Identify which cell holds the provided text, then report its [x, y] central coordinate. 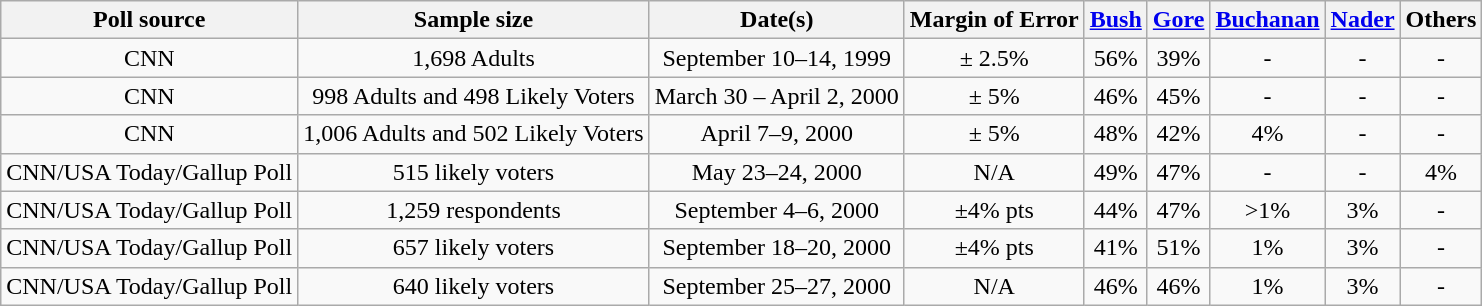
March 30 – April 2, 2000 [776, 96]
1,698 Adults [474, 58]
44% [1116, 210]
Poll source [150, 20]
Sample size [474, 20]
Others [1441, 20]
640 likely voters [474, 286]
Bush [1116, 20]
56% [1116, 58]
51% [1178, 248]
1,259 respondents [474, 210]
Buchanan [1268, 20]
± 2.5% [994, 58]
39% [1178, 58]
September 4–6, 2000 [776, 210]
Gore [1178, 20]
998 Adults and 498 Likely Voters [474, 96]
Margin of Error [994, 20]
45% [1178, 96]
49% [1116, 172]
Nader [1362, 20]
657 likely voters [474, 248]
42% [1178, 134]
September 10–14, 1999 [776, 58]
48% [1116, 134]
April 7–9, 2000 [776, 134]
September 18–20, 2000 [776, 248]
>1% [1268, 210]
Date(s) [776, 20]
41% [1116, 248]
May 23–24, 2000 [776, 172]
1,006 Adults and 502 Likely Voters [474, 134]
September 25–27, 2000 [776, 286]
515 likely voters [474, 172]
